Determine the (x, y) coordinate at the center of the cell enclosing the given text.  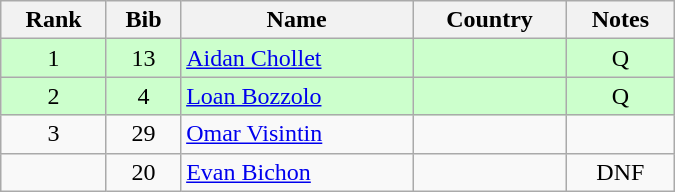
Rank (54, 20)
Name (297, 20)
Evan Bichon (297, 172)
1 (54, 58)
Omar Visintin (297, 134)
29 (143, 134)
4 (143, 96)
Aidan Chollet (297, 58)
Loan Bozzolo (297, 96)
20 (143, 172)
13 (143, 58)
Bib (143, 20)
Notes (620, 20)
2 (54, 96)
3 (54, 134)
DNF (620, 172)
Country (489, 20)
